For the text-containing cell, return its midpoint in [X, Y] coordinate format. 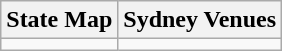
Sydney Venues [200, 20]
State Map [60, 20]
